Provide the (X, Y) coordinate of the cell's center where the given text is located.  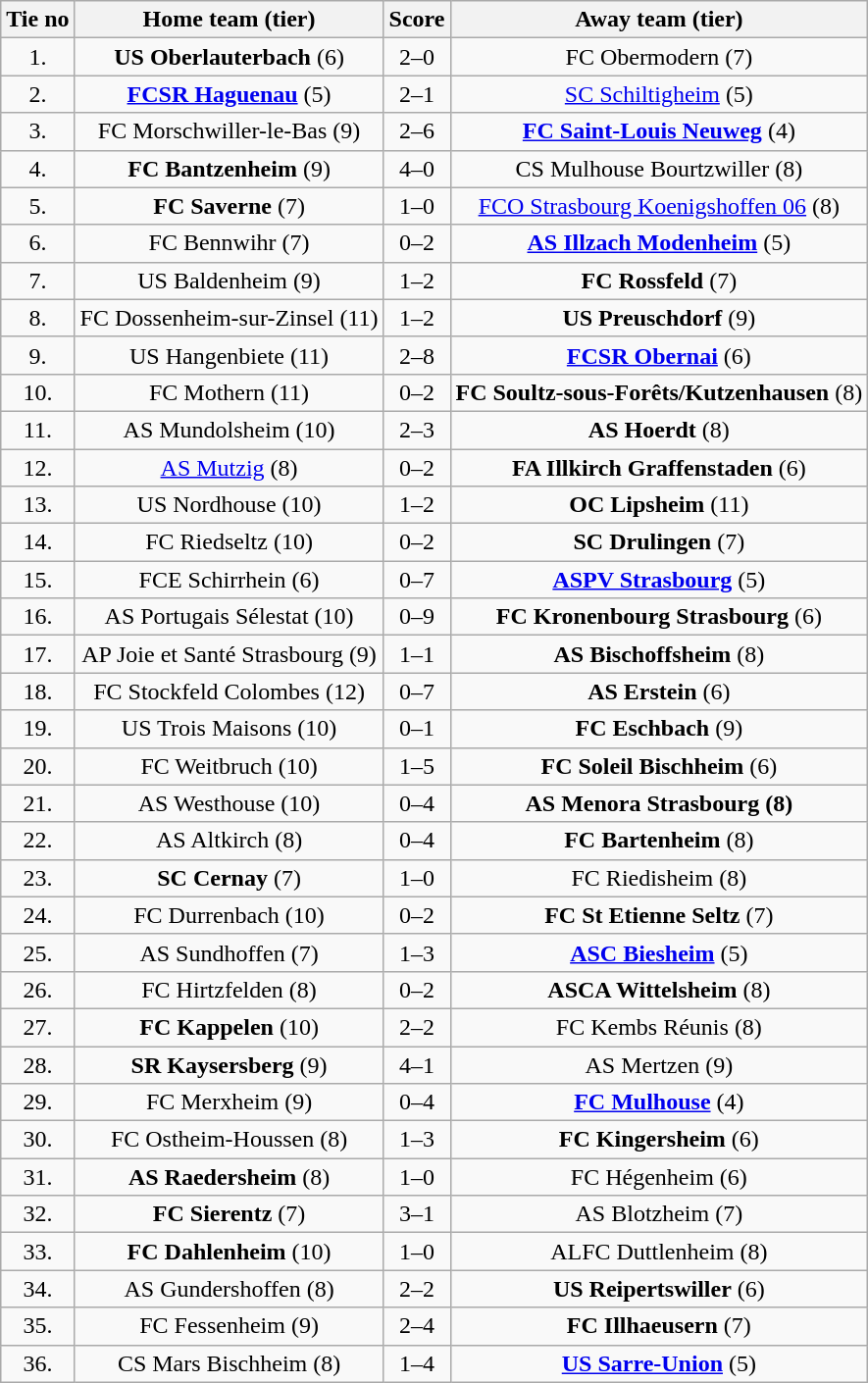
FC Kingersheim (6) (659, 1140)
FA Illkirch Graffenstaden (6) (659, 468)
FC Mothern (11) (230, 392)
FC Dahlenheim (10) (230, 1252)
23. (37, 878)
SC Drulingen (7) (659, 542)
AS Raedersheim (8) (230, 1177)
AS Westhouse (10) (230, 803)
FC Hégenheim (6) (659, 1177)
AS Sundhoffen (7) (230, 952)
35. (37, 1326)
FC Kronenbourg Strasbourg (6) (659, 617)
US Preuschdorf (9) (659, 318)
20. (37, 766)
ASCA Wittelsheim (8) (659, 990)
29. (37, 1102)
FC Ostheim-Houssen (8) (230, 1140)
6. (37, 243)
Away team (tier) (659, 20)
2–4 (417, 1326)
4–0 (417, 169)
FC Saverne (7) (230, 206)
FC Soleil Bischheim (6) (659, 766)
US Baldenheim (9) (230, 281)
16. (37, 617)
FC Obermodern (7) (659, 57)
11. (37, 430)
34. (37, 1289)
FC Illhaeusern (7) (659, 1326)
32. (37, 1214)
1. (37, 57)
14. (37, 542)
2–8 (417, 355)
31. (37, 1177)
FC Stockfeld Colombes (12) (230, 691)
AS Blotzheim (7) (659, 1214)
FC Weitbruch (10) (230, 766)
1–1 (417, 654)
FC Durrenbach (10) (230, 915)
FC Sierentz (7) (230, 1214)
4–1 (417, 1064)
Home team (tier) (230, 20)
FC Bantzenheim (9) (230, 169)
SR Kaysersberg (9) (230, 1064)
18. (37, 691)
FC Riedisheim (8) (659, 878)
ASC Biesheim (5) (659, 952)
US Hangenbiete (11) (230, 355)
FC Eschbach (9) (659, 729)
AS Hoerdt (8) (659, 430)
FC Fessenheim (9) (230, 1326)
33. (37, 1252)
FC Soultz-sous-Forêts/Kutzenhausen (8) (659, 392)
15. (37, 580)
13. (37, 505)
AP Joie et Santé Strasbourg (9) (230, 654)
26. (37, 990)
FC Riedseltz (10) (230, 542)
US Reipertswiller (6) (659, 1289)
17. (37, 654)
27. (37, 1027)
US Sarre-Union (5) (659, 1363)
Score (417, 20)
FC Hirtzfelden (8) (230, 990)
36. (37, 1363)
Tie no (37, 20)
SC Schiltigheim (5) (659, 94)
US Nordhouse (10) (230, 505)
5. (37, 206)
AS Bischoffsheim (8) (659, 654)
2–3 (417, 430)
FC Saint-Louis Neuweg (4) (659, 131)
AS Illzach Modenheim (5) (659, 243)
AS Mertzen (9) (659, 1064)
2–6 (417, 131)
0–9 (417, 617)
FC Dossenheim-sur-Zinsel (11) (230, 318)
21. (37, 803)
ASPV Strasbourg (5) (659, 580)
1–4 (417, 1363)
OC Lipsheim (11) (659, 505)
2–0 (417, 57)
2. (37, 94)
19. (37, 729)
30. (37, 1140)
FC Kappelen (10) (230, 1027)
FCO Strasbourg Koenigshoffen 06 (8) (659, 206)
AS Erstein (6) (659, 691)
ALFC Duttlenheim (8) (659, 1252)
SC Cernay (7) (230, 878)
1–5 (417, 766)
4. (37, 169)
AS Portugais Sélestat (10) (230, 617)
0–1 (417, 729)
FC Kembs Réunis (8) (659, 1027)
FC St Etienne Seltz (7) (659, 915)
US Oberlauterbach (6) (230, 57)
12. (37, 468)
FC Bartenheim (8) (659, 841)
AS Mundolsheim (10) (230, 430)
FCE Schirrhein (6) (230, 580)
7. (37, 281)
AS Menora Strasbourg (8) (659, 803)
3. (37, 131)
FC Bennwihr (7) (230, 243)
FCSR Haguenau (5) (230, 94)
FC Morschwiller-le-Bas (9) (230, 131)
AS Gundershoffen (8) (230, 1289)
28. (37, 1064)
FC Mulhouse (4) (659, 1102)
3–1 (417, 1214)
10. (37, 392)
FC Rossfeld (7) (659, 281)
AS Mutzig (8) (230, 468)
CS Mulhouse Bourtzwiller (8) (659, 169)
9. (37, 355)
CS Mars Bischheim (8) (230, 1363)
FC Merxheim (9) (230, 1102)
25. (37, 952)
US Trois Maisons (10) (230, 729)
8. (37, 318)
AS Altkirch (8) (230, 841)
FCSR Obernai (6) (659, 355)
22. (37, 841)
2–1 (417, 94)
24. (37, 915)
